Provide the [x, y] coordinate of the cell's center where the given text is located.  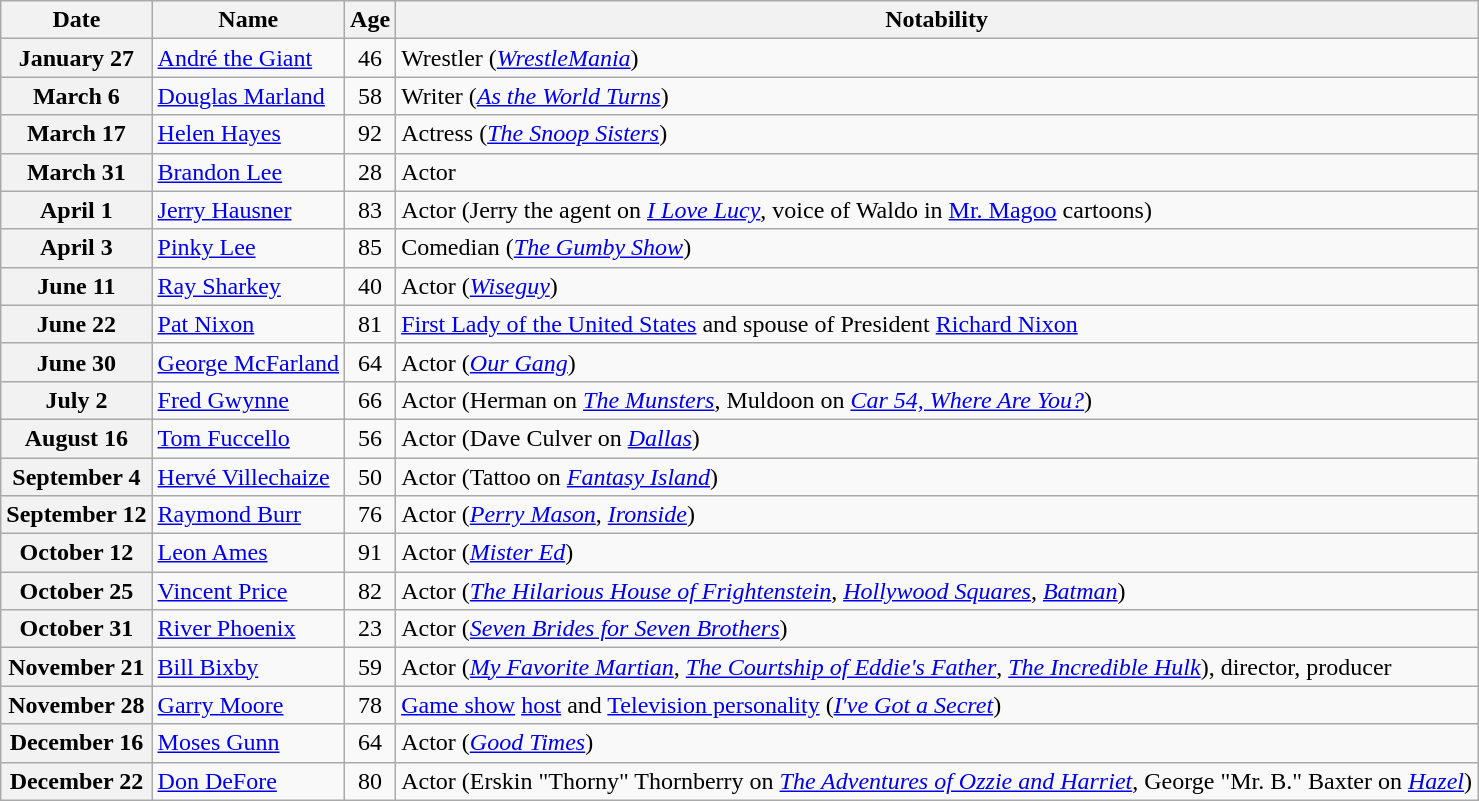
Actor (Dave Culver on Dallas) [937, 438]
Ray Sharkey [248, 286]
46 [370, 58]
Garry Moore [248, 705]
July 2 [76, 400]
Hervé Villechaize [248, 477]
Helen Hayes [248, 134]
Actress (The Snoop Sisters) [937, 134]
George McFarland [248, 362]
December 22 [76, 781]
Tom Fuccello [248, 438]
June 11 [76, 286]
June 22 [76, 324]
Jerry Hausner [248, 210]
January 27 [76, 58]
28 [370, 172]
80 [370, 781]
Actor (The Hilarious House of Frightenstein, Hollywood Squares, Batman) [937, 591]
Fred Gwynne [248, 400]
82 [370, 591]
Pat Nixon [248, 324]
Game show host and Television personality (I've Got a Secret) [937, 705]
Age [370, 20]
Writer (As the World Turns) [937, 96]
Bill Bixby [248, 667]
Date [76, 20]
Vincent Price [248, 591]
23 [370, 629]
April 3 [76, 248]
Actor (Herman on The Munsters, Muldoon on Car 54, Where Are You?) [937, 400]
Brandon Lee [248, 172]
92 [370, 134]
85 [370, 248]
November 28 [76, 705]
58 [370, 96]
September 4 [76, 477]
Actor (Our Gang) [937, 362]
83 [370, 210]
Don DeFore [248, 781]
Moses Gunn [248, 743]
Actor (Tattoo on Fantasy Island) [937, 477]
59 [370, 667]
Actor (Mister Ed) [937, 553]
Actor (My Favorite Martian, The Courtship of Eddie's Father, The Incredible Hulk), director, producer [937, 667]
Name [248, 20]
78 [370, 705]
September 12 [76, 515]
March 17 [76, 134]
76 [370, 515]
Leon Ames [248, 553]
October 12 [76, 553]
91 [370, 553]
November 21 [76, 667]
50 [370, 477]
Actor (Good Times) [937, 743]
Actor (Wiseguy) [937, 286]
Actor (Erskin "Thorny" Thornberry on The Adventures of Ozzie and Harriet, George "Mr. B." Baxter on Hazel) [937, 781]
Actor (Jerry the agent on I Love Lucy, voice of Waldo in Mr. Magoo cartoons) [937, 210]
October 31 [76, 629]
56 [370, 438]
André the Giant [248, 58]
Raymond Burr [248, 515]
June 30 [76, 362]
Pinky Lee [248, 248]
March 31 [76, 172]
October 25 [76, 591]
April 1 [76, 210]
Actor (Seven Brides for Seven Brothers) [937, 629]
Comedian (The Gumby Show) [937, 248]
66 [370, 400]
Actor [937, 172]
First Lady of the United States and spouse of President Richard Nixon [937, 324]
March 6 [76, 96]
81 [370, 324]
Douglas Marland [248, 96]
Actor (Perry Mason, Ironside) [937, 515]
River Phoenix [248, 629]
40 [370, 286]
August 16 [76, 438]
December 16 [76, 743]
Wrestler (WrestleMania) [937, 58]
Notability [937, 20]
